Extract the (x, y) coordinate from the center of the cell holding the provided text.  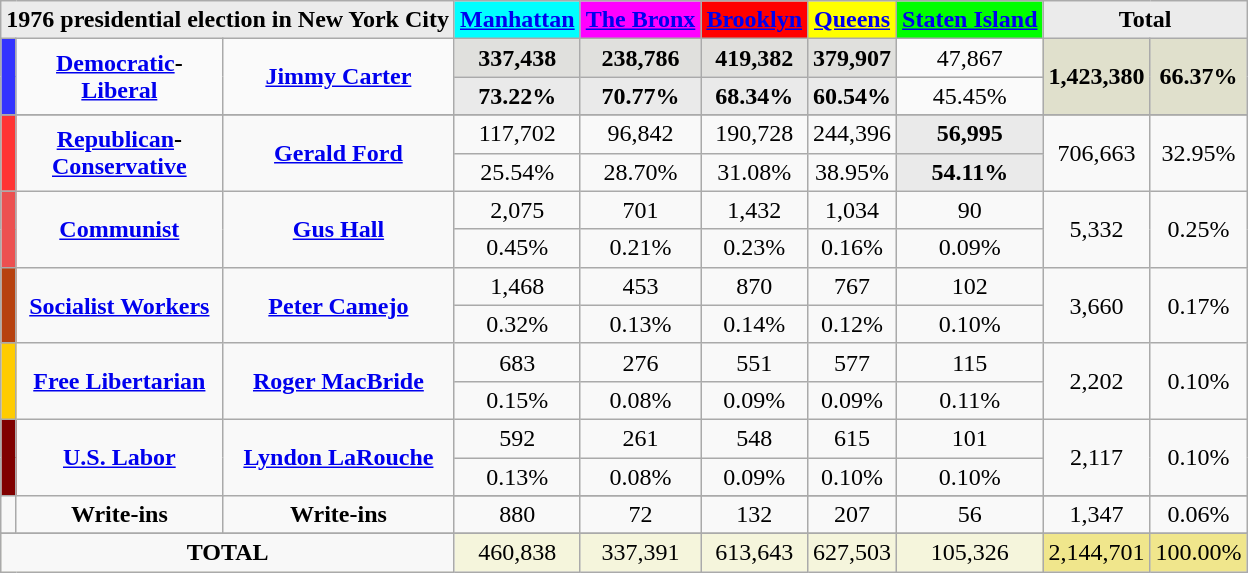
Queens (852, 20)
627,503 (852, 553)
60.54% (852, 96)
592 (517, 438)
615 (852, 438)
32.95% (1198, 153)
54.11% (970, 172)
25.54% (517, 172)
238,786 (640, 58)
190,728 (754, 134)
548 (754, 438)
105,326 (970, 553)
870 (754, 286)
Brooklyn (754, 20)
96,842 (640, 134)
5,332 (1096, 229)
1,468 (517, 286)
0.21% (640, 248)
1,423,380 (1096, 77)
0.16% (852, 248)
2,117 (1096, 457)
453 (640, 286)
880 (517, 515)
73.22% (517, 96)
Staten Island (970, 20)
Free Libertarian (119, 381)
28.70% (640, 172)
56,995 (970, 134)
70.77% (640, 96)
0.23% (754, 248)
337,391 (640, 553)
0.15% (517, 400)
577 (852, 362)
2,202 (1096, 381)
337,438 (517, 58)
1,432 (754, 210)
0.25% (1198, 229)
68.34% (754, 96)
0.45% (517, 248)
Communist (119, 229)
Gerald Ford (338, 153)
132 (754, 515)
419,382 (754, 58)
Jimmy Carter (338, 77)
1,347 (1096, 515)
102 (970, 286)
56 (970, 515)
1976 presidential election in New York City (228, 20)
45.45% (970, 96)
0.32% (517, 324)
115 (970, 362)
244,396 (852, 134)
Gus Hall (338, 229)
3,660 (1096, 305)
683 (517, 362)
2,075 (517, 210)
100.00% (1198, 553)
706,663 (1096, 153)
117,702 (517, 134)
276 (640, 362)
Total (1145, 20)
Republican-Conservative (119, 153)
1,034 (852, 210)
Roger MacBride (338, 381)
379,907 (852, 58)
38.95% (852, 172)
Socialist Workers (119, 305)
207 (852, 515)
0.17% (1198, 305)
0.11% (970, 400)
90 (970, 210)
101 (970, 438)
0.06% (1198, 515)
0.12% (852, 324)
47,867 (970, 58)
31.08% (754, 172)
72 (640, 515)
Democratic-Liberal (119, 77)
613,643 (754, 553)
261 (640, 438)
767 (852, 286)
U.S. Labor (119, 457)
The Bronx (640, 20)
2,144,701 (1096, 553)
Lyndon LaRouche (338, 457)
701 (640, 210)
66.37% (1198, 77)
Peter Camejo (338, 305)
551 (754, 362)
0.14% (754, 324)
460,838 (517, 553)
TOTAL (228, 553)
Manhattan (517, 20)
